Output the (x, y) coordinate of the center of the cell containing the given text.  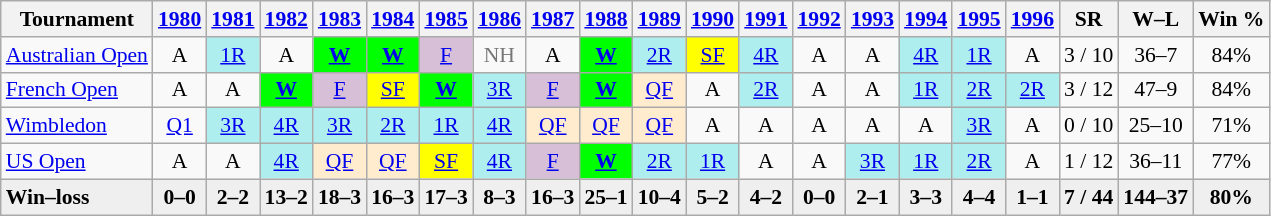
1990 (712, 19)
Win % (1231, 19)
47–9 (1156, 90)
1985 (446, 19)
1982 (286, 19)
10–4 (660, 197)
1987 (552, 19)
NH (500, 55)
1980 (180, 19)
1984 (392, 19)
25–1 (606, 197)
Tournament (77, 19)
1993 (872, 19)
36–7 (1156, 55)
1995 (978, 19)
SR (1088, 19)
Wimbledon (77, 126)
2–2 (232, 197)
French Open (77, 90)
1989 (660, 19)
1992 (820, 19)
1996 (1032, 19)
1981 (232, 19)
4–4 (978, 197)
1994 (926, 19)
Win–loss (77, 197)
80% (1231, 197)
7 / 44 (1088, 197)
0 / 10 (1088, 126)
71% (1231, 126)
4–2 (766, 197)
1988 (606, 19)
17–3 (446, 197)
Australian Open (77, 55)
1983 (340, 19)
2–1 (872, 197)
3 / 10 (1088, 55)
US Open (77, 162)
W–L (1156, 19)
144–37 (1156, 197)
18–3 (340, 197)
13–2 (286, 197)
1–1 (1032, 197)
5–2 (712, 197)
1 / 12 (1088, 162)
3 / 12 (1088, 90)
1986 (500, 19)
25–10 (1156, 126)
1991 (766, 19)
8–3 (500, 197)
3–3 (926, 197)
77% (1231, 162)
36–11 (1156, 162)
Q1 (180, 126)
